Provide the (X, Y) coordinate of the cell's center where the given text is located.  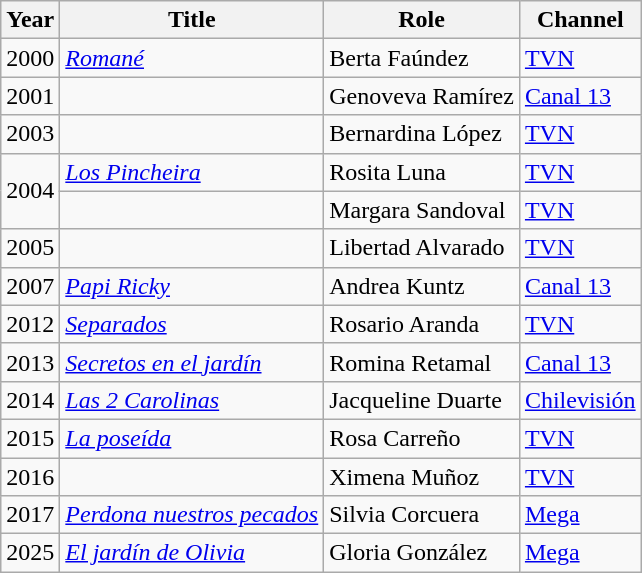
2000 (30, 58)
2016 (30, 477)
Bernardina López (422, 134)
2013 (30, 362)
Year (30, 20)
Separados (192, 324)
2007 (30, 286)
Secretos en el jardín (192, 362)
2012 (30, 324)
Andrea Kuntz (422, 286)
Rosita Luna (422, 172)
2001 (30, 96)
2004 (30, 191)
Romané (192, 58)
El jardín de Olivia (192, 553)
2025 (30, 553)
Jacqueline Duarte (422, 400)
Title (192, 20)
Las 2 Carolinas (192, 400)
Rosa Carreño (422, 438)
Gloria González (422, 553)
Silvia Corcuera (422, 515)
Papi Ricky (192, 286)
Channel (580, 20)
2017 (30, 515)
2015 (30, 438)
Rosario Aranda (422, 324)
2014 (30, 400)
Margara Sandoval (422, 210)
Berta Faúndez (422, 58)
2005 (30, 248)
Ximena Muñoz (422, 477)
La poseída (192, 438)
Perdona nuestros pecados (192, 515)
Romina Retamal (422, 362)
2003 (30, 134)
Role (422, 20)
Libertad Alvarado (422, 248)
Chilevisión (580, 400)
Los Pincheira (192, 172)
Genoveva Ramírez (422, 96)
